Search for the cell housing the specified text and yield its [X, Y] center coordinate. 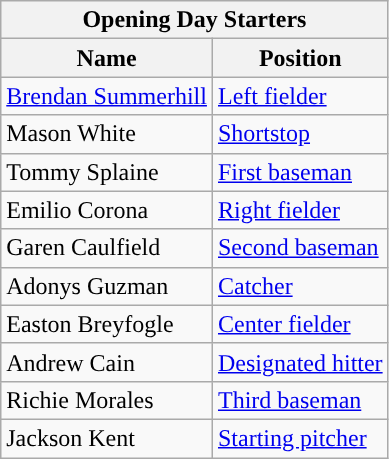
Andrew Cain [107, 362]
Adonys Guzman [107, 286]
Opening Day Starters [194, 20]
Third baseman [300, 400]
Garen Caulfield [107, 248]
Starting pitcher [300, 438]
Shortstop [300, 134]
Catcher [300, 286]
Emilio Corona [107, 210]
Left fielder [300, 96]
Richie Morales [107, 400]
Brendan Summerhill [107, 96]
Mason White [107, 134]
Right fielder [300, 210]
Position [300, 58]
First baseman [300, 172]
Second baseman [300, 248]
Name [107, 58]
Tommy Splaine [107, 172]
Center fielder [300, 324]
Designated hitter [300, 362]
Easton Breyfogle [107, 324]
Jackson Kent [107, 438]
